Output the (X, Y) coordinate of the center of the cell containing the given text.  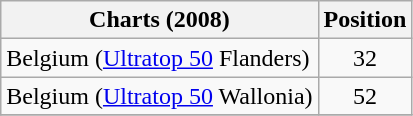
32 (365, 58)
Charts (2008) (160, 20)
Belgium (Ultratop 50 Flanders) (160, 58)
Belgium (Ultratop 50 Wallonia) (160, 96)
Position (365, 20)
52 (365, 96)
